Locate the cell with the specified text and output its (x, y) center coordinate. 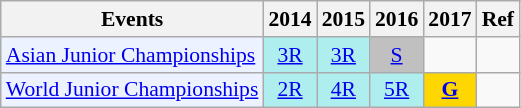
2015 (344, 19)
2014 (290, 19)
Ref (498, 19)
4R (344, 90)
2R (290, 90)
G (450, 90)
Events (132, 19)
2016 (396, 19)
2017 (450, 19)
World Junior Championships (132, 90)
S (396, 55)
Asian Junior Championships (132, 55)
5R (396, 90)
